Determine the (x, y) coordinate at the center of the cell enclosing the given text.  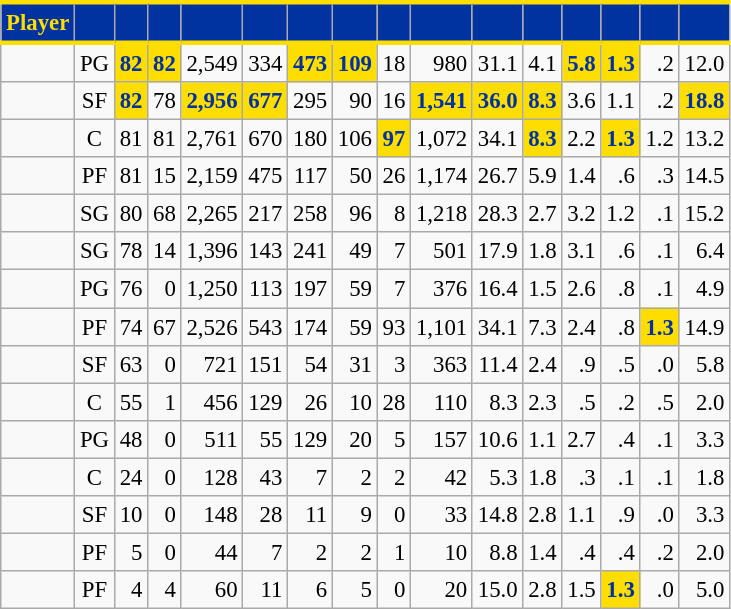
3 (394, 364)
1,218 (442, 214)
501 (442, 251)
80 (130, 214)
14.9 (704, 327)
180 (310, 139)
143 (266, 251)
6.4 (704, 251)
74 (130, 327)
31.1 (497, 62)
50 (354, 176)
217 (266, 214)
2,761 (212, 139)
3.1 (582, 251)
24 (130, 477)
117 (310, 176)
721 (212, 364)
8.8 (497, 552)
68 (164, 214)
1,250 (212, 289)
2,526 (212, 327)
28.3 (497, 214)
48 (130, 439)
8 (394, 214)
511 (212, 439)
1,072 (442, 139)
363 (442, 364)
14 (164, 251)
18.8 (704, 101)
106 (354, 139)
258 (310, 214)
97 (394, 139)
4.9 (704, 289)
Player (38, 22)
2,956 (212, 101)
148 (212, 515)
14.5 (704, 176)
13.2 (704, 139)
42 (442, 477)
96 (354, 214)
543 (266, 327)
90 (354, 101)
44 (212, 552)
93 (394, 327)
5.0 (704, 590)
18 (394, 62)
12.0 (704, 62)
241 (310, 251)
197 (310, 289)
26.7 (497, 176)
334 (266, 62)
10.6 (497, 439)
5.3 (497, 477)
157 (442, 439)
63 (130, 364)
1,174 (442, 176)
110 (442, 402)
14.8 (497, 515)
67 (164, 327)
36.0 (497, 101)
11.4 (497, 364)
2,265 (212, 214)
60 (212, 590)
475 (266, 176)
456 (212, 402)
128 (212, 477)
174 (310, 327)
376 (442, 289)
151 (266, 364)
2.3 (542, 402)
1,396 (212, 251)
9 (354, 515)
5.9 (542, 176)
16.4 (497, 289)
113 (266, 289)
2,159 (212, 176)
677 (266, 101)
54 (310, 364)
15 (164, 176)
33 (442, 515)
49 (354, 251)
3.2 (582, 214)
2.2 (582, 139)
1,541 (442, 101)
4.1 (542, 62)
43 (266, 477)
109 (354, 62)
295 (310, 101)
2,549 (212, 62)
670 (266, 139)
3.6 (582, 101)
6 (310, 590)
17.9 (497, 251)
473 (310, 62)
7.3 (542, 327)
16 (394, 101)
15.0 (497, 590)
31 (354, 364)
15.2 (704, 214)
76 (130, 289)
1,101 (442, 327)
980 (442, 62)
2.6 (582, 289)
